Identify which cell holds the provided text, then report its [x, y] central coordinate. 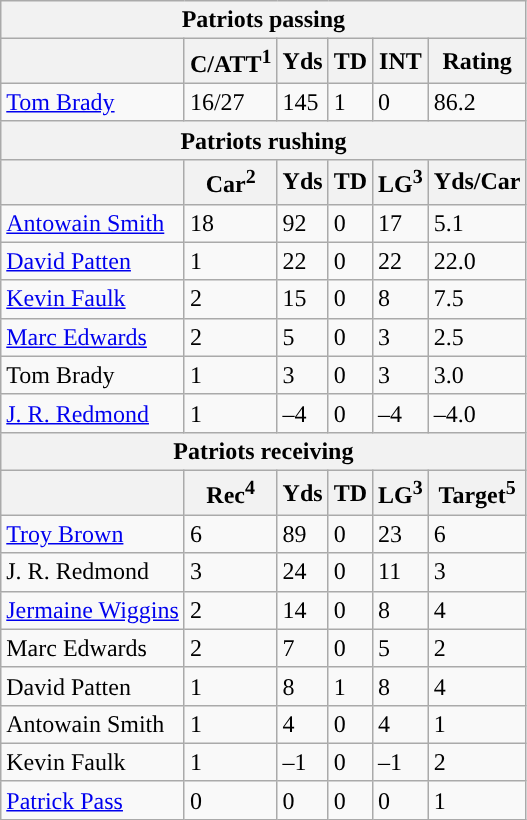
22.0 [477, 261]
5.1 [477, 223]
24 [302, 572]
7.5 [477, 299]
3.0 [477, 375]
Patriots rushing [264, 140]
INT [401, 62]
C/ATT1 [230, 62]
Car2 [230, 182]
145 [302, 102]
7 [302, 648]
16/27 [230, 102]
2.5 [477, 337]
Target5 [477, 492]
92 [302, 223]
18 [230, 223]
Patriots receiving [264, 451]
Patriots passing [264, 20]
17 [401, 223]
Rating [477, 62]
Jermaine Wiggins [93, 610]
11 [401, 572]
Yds/Car [477, 182]
89 [302, 534]
Rec4 [230, 492]
15 [302, 299]
Patrick Pass [93, 800]
Troy Brown [93, 534]
86.2 [477, 102]
14 [302, 610]
23 [401, 534]
–4.0 [477, 413]
